For the text-containing cell, return its midpoint in (X, Y) coordinate format. 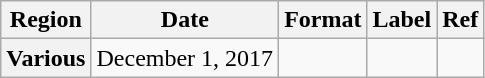
Ref (460, 20)
Label (402, 20)
December 1, 2017 (185, 58)
Format (323, 20)
Various (46, 58)
Region (46, 20)
Date (185, 20)
